Capture the cell that displays the provided text and extract its [X, Y] central coordinate. 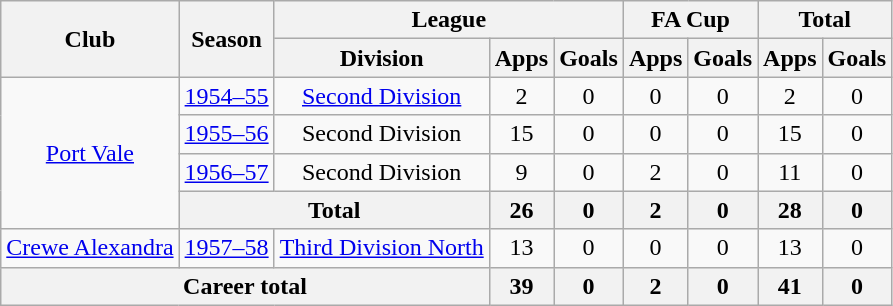
26 [521, 210]
Crewe Alexandra [90, 248]
41 [790, 286]
Division [382, 58]
1955–56 [226, 134]
Port Vale [90, 153]
9 [521, 172]
1956–57 [226, 172]
Season [226, 39]
FA Cup [690, 20]
1954–55 [226, 96]
1957–58 [226, 248]
Career total [245, 286]
11 [790, 172]
28 [790, 210]
Third Division North [382, 248]
League [448, 20]
39 [521, 286]
Club [90, 39]
